Locate the cell with the specified text and output its (x, y) center coordinate. 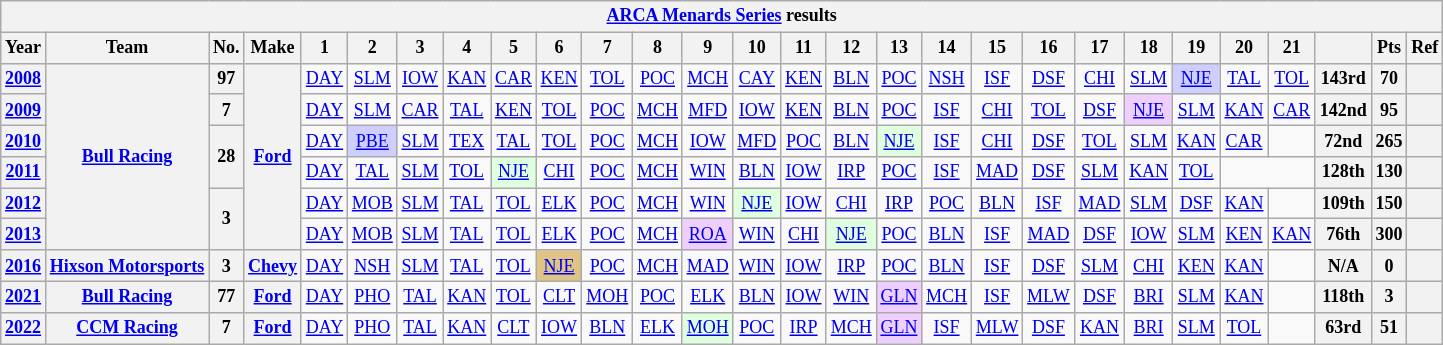
17 (1100, 48)
2016 (24, 266)
10 (757, 48)
Chevy (273, 266)
128th (1343, 172)
PBE (372, 140)
Ref (1425, 48)
2 (372, 48)
77 (226, 296)
63rd (1343, 328)
4 (467, 48)
Pts (1389, 48)
97 (226, 78)
109th (1343, 204)
8 (658, 48)
142nd (1343, 110)
Hixson Motorsports (126, 266)
28 (226, 156)
14 (947, 48)
265 (1389, 140)
TEX (467, 140)
No. (226, 48)
ROA (708, 234)
9 (708, 48)
130 (1389, 172)
2021 (24, 296)
19 (1196, 48)
12 (851, 48)
15 (996, 48)
2008 (24, 78)
ARCA Menards Series results (722, 16)
N/A (1343, 266)
13 (899, 48)
CCM Racing (126, 328)
2012 (24, 204)
CAY (757, 78)
Year (24, 48)
11 (804, 48)
2010 (24, 140)
2011 (24, 172)
2013 (24, 234)
16 (1048, 48)
Team (126, 48)
2009 (24, 110)
150 (1389, 204)
21 (1292, 48)
2022 (24, 328)
76th (1343, 234)
6 (559, 48)
5 (514, 48)
51 (1389, 328)
1 (324, 48)
70 (1389, 78)
72nd (1343, 140)
95 (1389, 110)
300 (1389, 234)
0 (1389, 266)
20 (1244, 48)
143rd (1343, 78)
Make (273, 48)
118th (1343, 296)
18 (1149, 48)
